Search for the cell housing the specified text and yield its [X, Y] center coordinate. 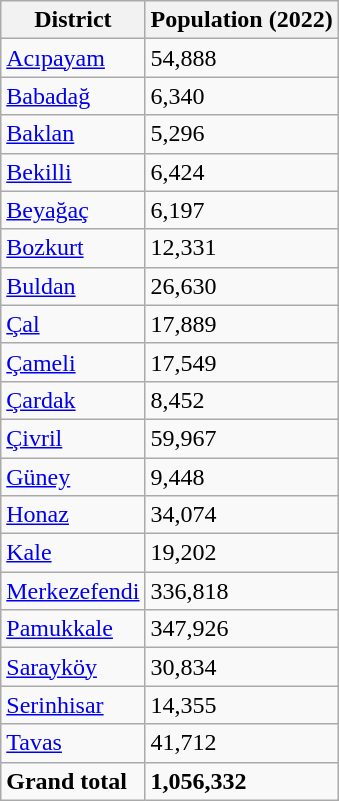
14,355 [242, 705]
Grand total [73, 781]
Pamukkale [73, 629]
Serinhisar [73, 705]
54,888 [242, 58]
336,818 [242, 591]
Çivril [73, 438]
Bekilli [73, 172]
Baklan [73, 134]
Sarayköy [73, 667]
34,074 [242, 515]
59,967 [242, 438]
1,056,332 [242, 781]
41,712 [242, 743]
Tavas [73, 743]
30,834 [242, 667]
5,296 [242, 134]
17,549 [242, 362]
Honaz [73, 515]
347,926 [242, 629]
Beyağaç [73, 210]
Çameli [73, 362]
Bozkurt [73, 248]
District [73, 20]
Buldan [73, 286]
Güney [73, 477]
Merkezefendi [73, 591]
9,448 [242, 477]
19,202 [242, 553]
Babadağ [73, 96]
6,197 [242, 210]
8,452 [242, 400]
26,630 [242, 286]
Çardak [73, 400]
12,331 [242, 248]
6,340 [242, 96]
Population (2022) [242, 20]
Kale [73, 553]
Çal [73, 324]
17,889 [242, 324]
6,424 [242, 172]
Acıpayam [73, 58]
